Determine the [X, Y] coordinate at the center of the cell enclosing the given text.  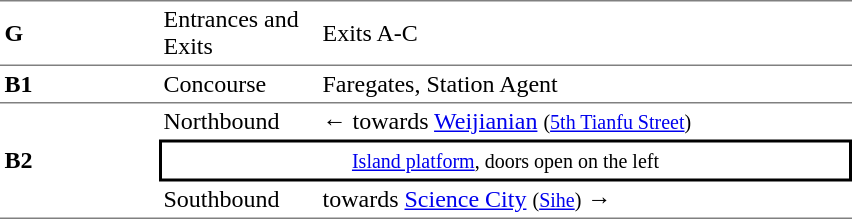
Faregates, Station Agent [585, 85]
Entrances and Exits [238, 33]
Island platform, doors open on the left [506, 161]
B1 [80, 85]
Northbound [238, 122]
Concourse [238, 85]
G [80, 33]
← towards Weijianian (5th Tianfu Street) [585, 122]
Exits A-C [585, 33]
